Identify which cell holds the provided text, then report its [X, Y] central coordinate. 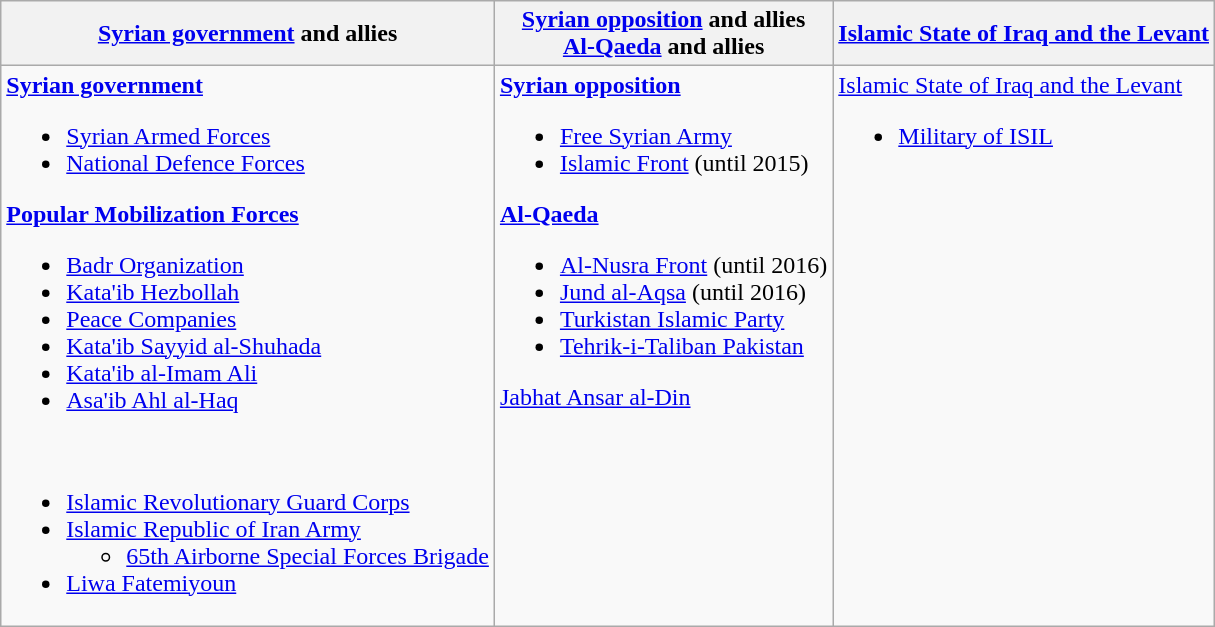
Islamic State of Iraq and the Levant [1024, 34]
Syrian opposition and allies Al-Qaeda and allies [663, 34]
Islamic State of Iraq and the Levant Military of ISIL [1024, 346]
Syrian government and allies [248, 34]
